Search for the cell housing the specified text and yield its [x, y] center coordinate. 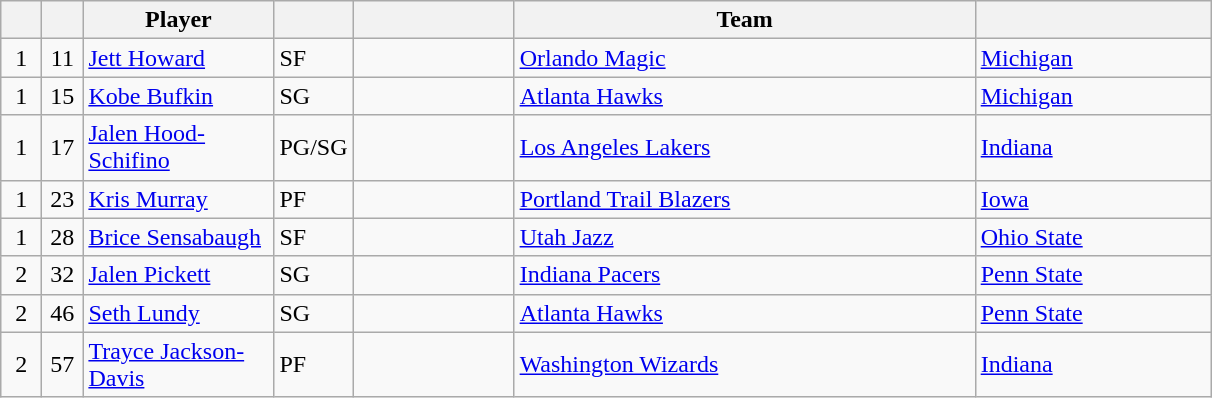
Brice Sensabaugh [178, 237]
Kobe Bufkin [178, 96]
15 [62, 96]
Seth Lundy [178, 313]
Ohio State [1093, 237]
Washington Wizards [744, 364]
28 [62, 237]
Utah Jazz [744, 237]
Jett Howard [178, 58]
PG/SG [314, 148]
Team [744, 20]
Orlando Magic [744, 58]
23 [62, 199]
Portland Trail Blazers [744, 199]
Jalen Pickett [178, 275]
Jalen Hood-Schifino [178, 148]
Trayce Jackson-Davis [178, 364]
Los Angeles Lakers [744, 148]
17 [62, 148]
46 [62, 313]
Iowa [1093, 199]
57 [62, 364]
Indiana Pacers [744, 275]
32 [62, 275]
Kris Murray [178, 199]
Player [178, 20]
11 [62, 58]
